Pinpoint the cell where the given text exists, returning its (X, Y) midpoint coordinate. 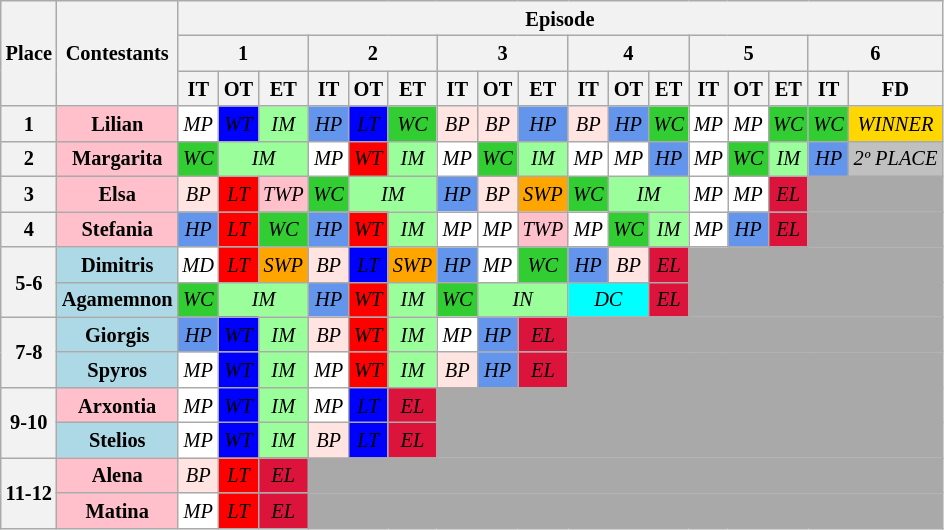
DC (608, 300)
Margarita (118, 158)
6 (875, 54)
Giorgis (118, 334)
FD (896, 88)
Alena (118, 474)
2º PLACE (896, 158)
Spyros (118, 370)
Contestants (118, 52)
Place (29, 52)
Agamemnon (118, 300)
Matina (118, 510)
Elsa (118, 194)
Lilian (118, 124)
MD (198, 264)
Dimitris (118, 264)
WINNER (896, 124)
Episode (560, 18)
7-8 (29, 352)
11-12 (29, 492)
9-10 (29, 422)
5-6 (29, 281)
Arxontia (118, 404)
5 (749, 54)
IN (522, 300)
Stelios (118, 440)
Stefania (118, 228)
